From the cell containing the given text, extract its center point as [x, y] coordinate. 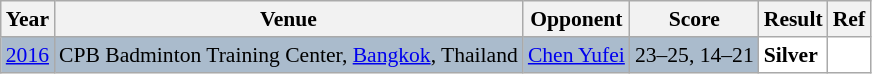
Score [694, 19]
Ref [849, 19]
Year [28, 19]
Result [794, 19]
CPB Badminton Training Center, Bangkok, Thailand [288, 55]
2016 [28, 55]
Chen Yufei [576, 55]
Opponent [576, 19]
Silver [794, 55]
23–25, 14–21 [694, 55]
Venue [288, 19]
